Find where the given text appears and provide that cell's center as (X, Y) coordinate. 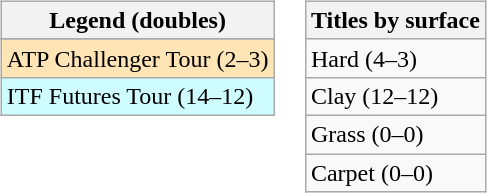
Legend (doubles) (138, 20)
Titles by surface (395, 20)
ITF Futures Tour (14–12) (138, 96)
Hard (4–3) (395, 58)
ATP Challenger Tour (2–3) (138, 58)
Clay (12–12) (395, 96)
Carpet (0–0) (395, 173)
Grass (0–0) (395, 134)
